Locate the cell with the specified text and output its [x, y] center coordinate. 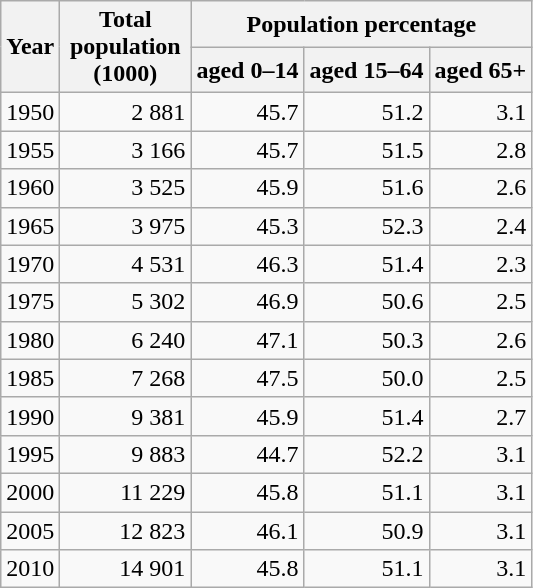
1965 [30, 226]
2 881 [126, 112]
3 975 [126, 226]
51.5 [366, 150]
1975 [30, 302]
12 823 [126, 531]
1990 [30, 416]
47.1 [248, 340]
9 883 [126, 454]
3 525 [126, 188]
2.8 [480, 150]
50.9 [366, 531]
1960 [30, 188]
aged 15–64 [366, 70]
50.6 [366, 302]
6 240 [126, 340]
47.5 [248, 378]
50.0 [366, 378]
4 531 [126, 264]
Year [30, 47]
1985 [30, 378]
52.2 [366, 454]
51.2 [366, 112]
2.4 [480, 226]
1970 [30, 264]
Total population (1000) [126, 47]
46.1 [248, 531]
51.6 [366, 188]
46.9 [248, 302]
2.7 [480, 416]
5 302 [126, 302]
aged 65+ [480, 70]
46.3 [248, 264]
1980 [30, 340]
1950 [30, 112]
aged 0–14 [248, 70]
3 166 [126, 150]
2.3 [480, 264]
7 268 [126, 378]
14 901 [126, 569]
1955 [30, 150]
2000 [30, 492]
2005 [30, 531]
2010 [30, 569]
50.3 [366, 340]
11 229 [126, 492]
Population percentage [362, 24]
1995 [30, 454]
52.3 [366, 226]
44.7 [248, 454]
9 381 [126, 416]
45.3 [248, 226]
